Determine the [X, Y] coordinate at the center of the cell enclosing the given text.  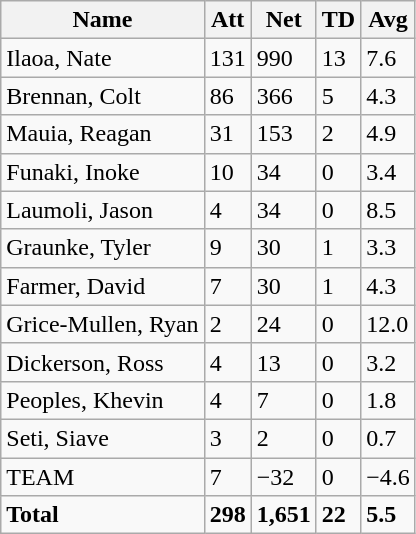
Avg [388, 20]
−4.6 [388, 477]
10 [228, 172]
4.9 [388, 134]
298 [228, 515]
1,651 [284, 515]
8.5 [388, 210]
Att [228, 20]
Peoples, Khevin [102, 400]
31 [228, 134]
5 [338, 96]
3.4 [388, 172]
−32 [284, 477]
TEAM [102, 477]
Dickerson, Ross [102, 362]
0.7 [388, 438]
153 [284, 134]
3.2 [388, 362]
Net [284, 20]
7.6 [388, 58]
Brennan, Colt [102, 96]
Name [102, 20]
86 [228, 96]
Farmer, David [102, 286]
12.0 [388, 324]
5.5 [388, 515]
3 [228, 438]
131 [228, 58]
366 [284, 96]
Seti, Siave [102, 438]
Funaki, Inoke [102, 172]
22 [338, 515]
1.8 [388, 400]
Total [102, 515]
Ilaoa, Nate [102, 58]
3.3 [388, 248]
Grice-Mullen, Ryan [102, 324]
Mauia, Reagan [102, 134]
24 [284, 324]
990 [284, 58]
TD [338, 20]
9 [228, 248]
Laumoli, Jason [102, 210]
Graunke, Tyler [102, 248]
